Search for the cell housing the specified text and yield its (X, Y) center coordinate. 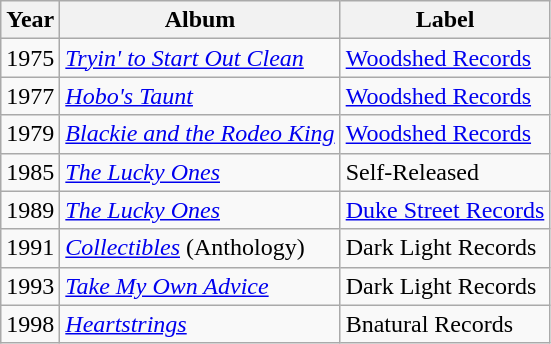
Bnatural Records (445, 324)
Album (200, 20)
Hobo's Taunt (200, 96)
Blackie and the Rodeo King (200, 134)
1979 (30, 134)
1975 (30, 58)
1985 (30, 172)
Collectibles (Anthology) (200, 248)
Label (445, 20)
Take My Own Advice (200, 286)
1998 (30, 324)
Heartstrings (200, 324)
1991 (30, 248)
1977 (30, 96)
Self-Released (445, 172)
1993 (30, 286)
Tryin' to Start Out Clean (200, 58)
1989 (30, 210)
Year (30, 20)
Duke Street Records (445, 210)
